For the text-containing cell, return its midpoint in [x, y] coordinate format. 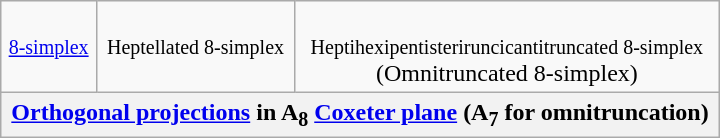
Heptihexipentisteriruncicantitruncated 8-simplex(Omnitruncated 8-simplex) [508, 47]
Orthogonal projections in A8 Coxeter plane (A7 for omnitruncation) [360, 115]
Heptellated 8-simplex [196, 47]
8-simplex [49, 47]
